Search for the cell housing the specified text and yield its (x, y) center coordinate. 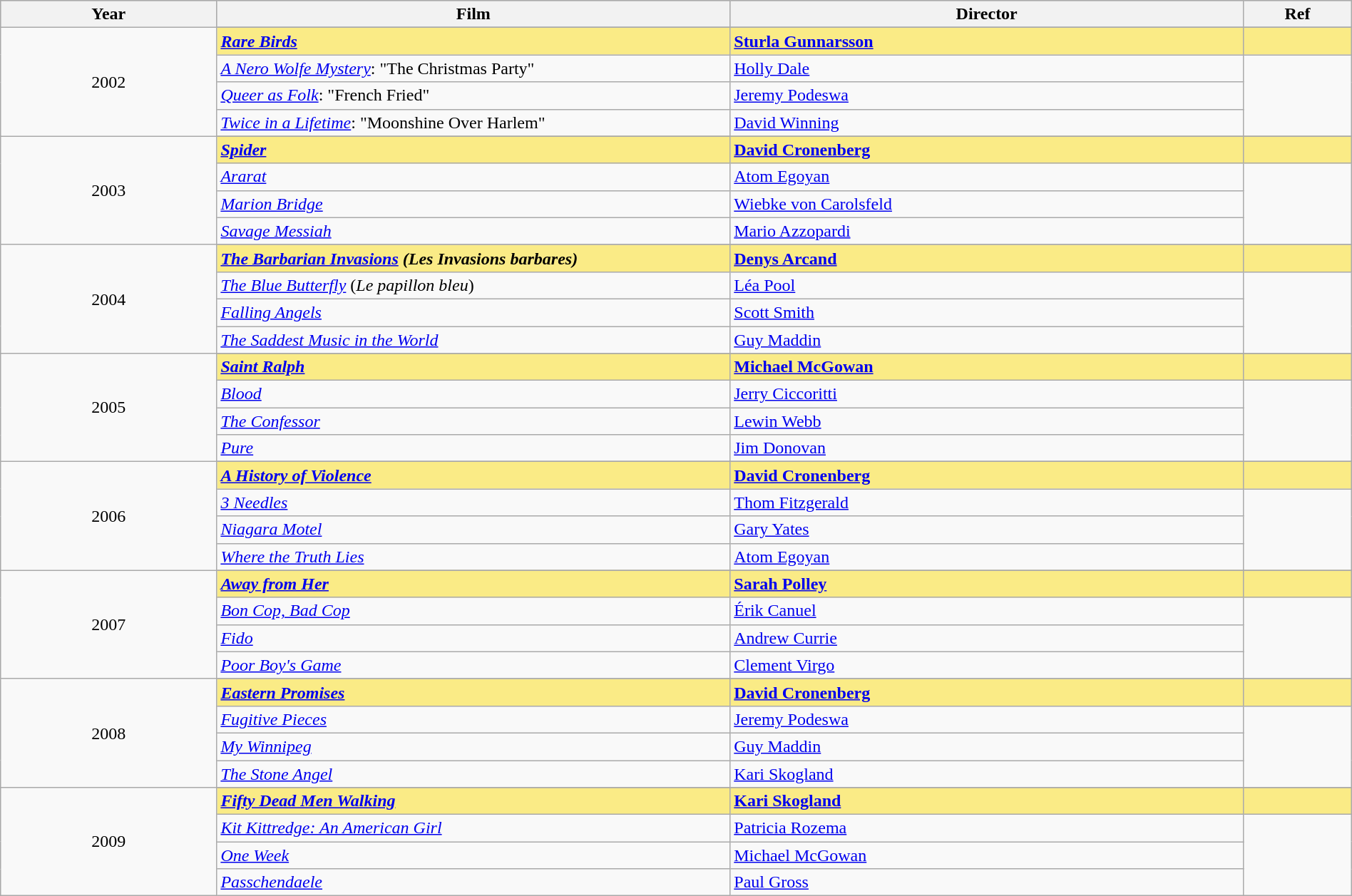
A History of Violence (473, 475)
2007 (108, 624)
Fugitive Pieces (473, 719)
One Week (473, 855)
The Stone Angel (473, 773)
Blood (473, 394)
Ararat (473, 177)
Niagara Motel (473, 530)
Wiebke von Carolsfeld (987, 204)
My Winnipeg (473, 746)
Rare Birds (473, 41)
3 Needles (473, 503)
Passchendaele (473, 882)
Andrew Currie (987, 638)
Pure (473, 448)
Gary Yates (987, 530)
David Winning (987, 123)
Jim Donovan (987, 448)
Fido (473, 638)
Year (108, 14)
Poor Boy's Game (473, 665)
Clement Virgo (987, 665)
Fifty Dead Men Walking (473, 801)
Sarah Polley (987, 584)
Bon Cop, Bad Cop (473, 611)
2005 (108, 408)
Saint Ralph (473, 367)
Marion Bridge (473, 204)
The Blue Butterfly (Le papillon bleu) (473, 285)
Savage Messiah (473, 231)
Paul Gross (987, 882)
Thom Fitzgerald (987, 503)
Away from Her (473, 584)
Twice in a Lifetime: "Moonshine Over Harlem" (473, 123)
2003 (108, 190)
Queer as Folk: "French Fried" (473, 96)
2008 (108, 733)
2004 (108, 299)
Patricia Rozema (987, 828)
2006 (108, 516)
Falling Angels (473, 312)
Spider (473, 150)
Jerry Ciccoritti (987, 394)
Where the Truth Lies (473, 557)
The Saddest Music in the World (473, 340)
Lewin Webb (987, 421)
Léa Pool (987, 285)
Mario Azzopardi (987, 231)
A Nero Wolfe Mystery: "The Christmas Party" (473, 68)
Érik Canuel (987, 611)
2009 (108, 842)
The Confessor (473, 421)
Ref (1298, 14)
Eastern Promises (473, 692)
2002 (108, 82)
Director (987, 14)
Film (473, 14)
The Barbarian Invasions (Les Invasions barbares) (473, 258)
Scott Smith (987, 312)
Holly Dale (987, 68)
Denys Arcand (987, 258)
Kit Kittredge: An American Girl (473, 828)
Sturla Gunnarsson (987, 41)
